Search for the cell housing the specified text and yield its [x, y] center coordinate. 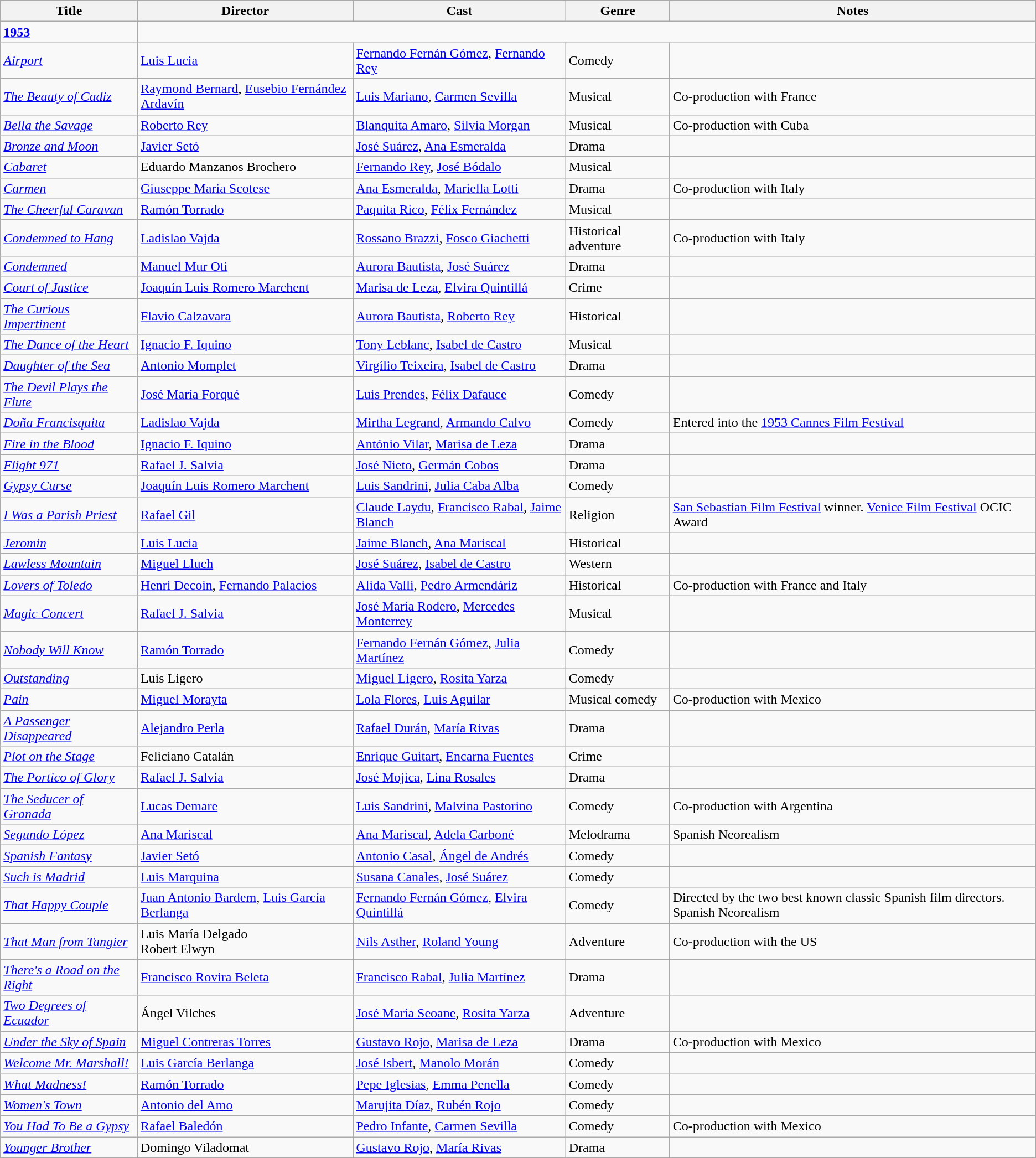
Fernando Fernán Gómez, Fernando Rey [459, 61]
Rafael Baledón [245, 1126]
Nobody Will Know [69, 650]
Rafael Gil [245, 515]
Two Degrees of Ecuador [69, 1013]
Lawless Mountain [69, 564]
Rafael Durán, María Rivas [459, 727]
Luis Ligero [245, 678]
What Madness! [69, 1084]
Entered into the 1953 Cannes Film Festival [852, 423]
Title [69, 11]
José Suárez, Isabel de Castro [459, 564]
Roberto Rey [245, 125]
José Nieto, Germán Cobos [459, 465]
Luis María Delgado Robert Elwyn [245, 941]
Juan Antonio Bardem, Luis García Berlanga [245, 906]
Luis Prendes, Félix Dafauce [459, 394]
José Isbert, Manolo Morán [459, 1063]
Fire in the Blood [69, 444]
Directed by the two best known classic Spanish film directors. Spanish Neorealism [852, 906]
I Was a Parish Priest [69, 515]
Spanish Fantasy [69, 856]
The Devil Plays the Flute [69, 394]
Antonio del Amo [245, 1105]
Raymond Bernard, Eusebio Fernández Ardavín [245, 96]
Nils Asther, Roland Young [459, 941]
Welcome Mr. Marshall! [69, 1063]
Antonio Momplet [245, 366]
The Dance of the Heart [69, 345]
Bronze and Moon [69, 146]
Musical comedy [618, 699]
Rossano Brazzi, Fosco Giachetti [459, 238]
Marisa de Leza, Elvira Quintillá [459, 287]
Jaime Blanch, Ana Mariscal [459, 543]
Aurora Bautista, Roberto Rey [459, 316]
Pepe Iglesias, Emma Penella [459, 1084]
That Happy Couple [69, 906]
Miguel Contreras Torres [245, 1042]
Lucas Demare [245, 806]
Virgílio Teixeira, Isabel de Castro [459, 366]
The Beauty of Cadiz [69, 96]
Religion [618, 515]
1953 [69, 32]
Younger Brother [69, 1147]
Notes [852, 11]
Miguel Lluch [245, 564]
Luis Sandrini, Malvina Pastorino [459, 806]
Ana Mariscal [245, 835]
Pedro Infante, Carmen Sevilla [459, 1126]
Genre [618, 11]
Director [245, 11]
Feliciano Catalán [245, 757]
José María Rodero, Mercedes Monterrey [459, 613]
Co-production with Cuba [852, 125]
Carmen [69, 188]
San Sebastian Film Festival winner. Venice Film Festival OCIC Award [852, 515]
Gypsy Curse [69, 486]
Manuel Mur Oti [245, 266]
Miguel Morayta [245, 699]
Western [618, 564]
Co-production with France and Italy [852, 585]
Blanquita Amaro, Silvia Morgan [459, 125]
Mirtha Legrand, Armando Calvo [459, 423]
Historical adventure [618, 238]
Ángel Vilches [245, 1013]
Condemned to Hang [69, 238]
Aurora Bautista, José Suárez [459, 266]
Segundo López [69, 835]
Ana Esmeralda, Mariella Lotti [459, 188]
Francisco Rabal, Julia Martínez [459, 978]
Fernando Fernán Gómez, Elvira Quintillá [459, 906]
Condemned [69, 266]
Lovers of Toledo [69, 585]
Tony Leblanc, Isabel de Castro [459, 345]
Gustavo Rojo, María Rivas [459, 1147]
Miguel Ligero, Rosita Yarza [459, 678]
Women's Town [69, 1105]
Henri Decoin, Fernando Palacios [245, 585]
Antonio Casal, Ángel de Andrés [459, 856]
Jeromin [69, 543]
Daughter of the Sea [69, 366]
Spanish Neorealism [852, 835]
Flight 971 [69, 465]
José Mojica, Lina Rosales [459, 778]
Cast [459, 11]
Marujita Díaz, Rubén Rojo [459, 1105]
Enrique Guitart, Encarna Fuentes [459, 757]
Luis Mariano, Carmen Sevilla [459, 96]
Under the Sky of Spain [69, 1042]
Melodrama [618, 835]
José María Forqué [245, 394]
The Cheerful Caravan [69, 209]
José Suárez, Ana Esmeralda [459, 146]
Lola Flores, Luis Aguilar [459, 699]
Outstanding [69, 678]
Domingo Viladomat [245, 1147]
Airport [69, 61]
You Had To Be a Gypsy [69, 1126]
The Seducer of Granada [69, 806]
The Portico of Glory [69, 778]
Co-production with Argentina [852, 806]
Court of Justice [69, 287]
There's a Road on the Right [69, 978]
Gustavo Rojo, Marisa de Leza [459, 1042]
Co-production with France [852, 96]
Pain [69, 699]
Fernando Fernán Gómez, Julia Martínez [459, 650]
Ana Mariscal, Adela Carboné [459, 835]
Doña Francisquita [69, 423]
Co-production with the US [852, 941]
Susana Canales, José Suárez [459, 877]
Such is Madrid [69, 877]
Luis Sandrini, Julia Caba Alba [459, 486]
Giuseppe Maria Scotese [245, 188]
Plot on the Stage [69, 757]
António Vilar, Marisa de Leza [459, 444]
Flavio Calzavara [245, 316]
That Man from Tangier [69, 941]
José María Seoane, Rosita Yarza [459, 1013]
Alida Valli, Pedro Armendáriz [459, 585]
Bella the Savage [69, 125]
Fernando Rey, José Bódalo [459, 167]
Paquita Rico, Félix Fernández [459, 209]
The Curious Impertinent [69, 316]
Luis Marquina [245, 877]
Cabaret [69, 167]
Eduardo Manzanos Brochero [245, 167]
Alejandro Perla [245, 727]
Magic Concert [69, 613]
Francisco Rovira Beleta [245, 978]
Luis García Berlanga [245, 1063]
Claude Laydu, Francisco Rabal, Jaime Blanch [459, 515]
A Passenger Disappeared [69, 727]
